Extract the (x, y) coordinate from the center of the cell holding the provided text.  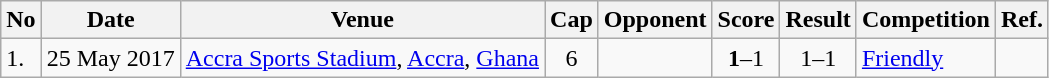
Friendly (926, 58)
Venue (362, 20)
Opponent (655, 20)
Ref. (1022, 20)
25 May 2017 (110, 58)
Accra Sports Stadium, Accra, Ghana (362, 58)
1. (21, 58)
Date (110, 20)
Score (746, 20)
Competition (926, 20)
Result (818, 20)
Cap (572, 20)
No (21, 20)
6 (572, 58)
